From the cell containing the given text, extract its center point as (x, y) coordinate. 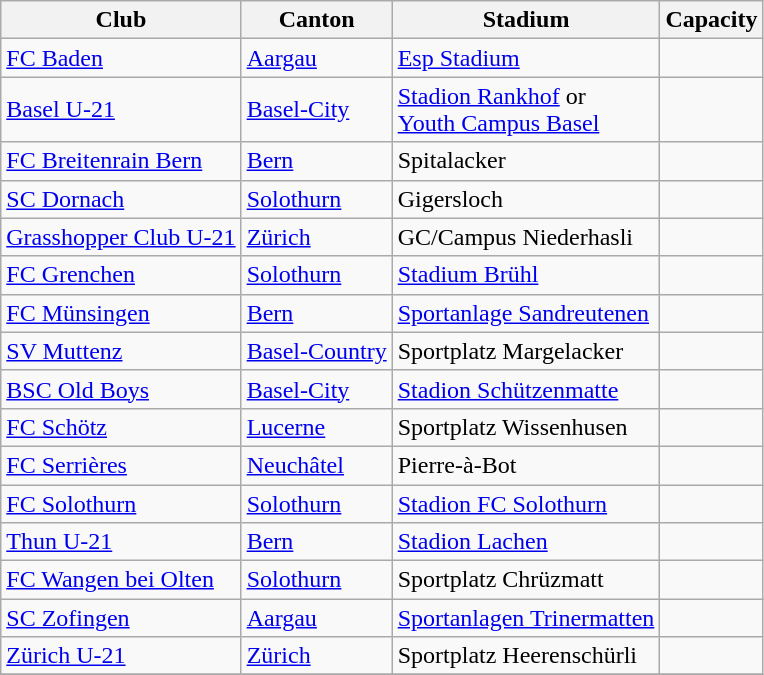
Stadium (526, 20)
FC Serrières (121, 465)
Sportplatz Chrüzmatt (526, 580)
Gigersloch (526, 199)
SC Dornach (121, 199)
Stadion FC Solothurn (526, 503)
FC Münsingen (121, 313)
FC Baden (121, 58)
SC Zofingen (121, 618)
Sportplatz Wissenhusen (526, 427)
GC/Campus Niederhasli (526, 237)
Grasshopper Club U-21 (121, 237)
Stadion Lachen (526, 542)
FC Schötz (121, 427)
Canton (316, 20)
Basel U-21 (121, 110)
FC Wangen bei Olten (121, 580)
Club (121, 20)
Capacity (712, 20)
Zürich U-21 (121, 656)
Pierre-à-Bot (526, 465)
Sportplatz Margelacker (526, 351)
Thun U-21 (121, 542)
Basel-Country (316, 351)
FC Breitenrain Bern (121, 161)
FC Grenchen (121, 275)
Sportanlagen Trinermatten (526, 618)
FC Solothurn (121, 503)
BSC Old Boys (121, 389)
Stadium Brühl (526, 275)
Esp Stadium (526, 58)
Lucerne (316, 427)
Sportplatz Heerenschürli (526, 656)
Sportanlage Sandreutenen (526, 313)
SV Muttenz (121, 351)
Stadion Rankhof orYouth Campus Basel (526, 110)
Spitalacker (526, 161)
Neuchâtel (316, 465)
Stadion Schützenmatte (526, 389)
